From the cell containing the given text, extract its center point as [X, Y] coordinate. 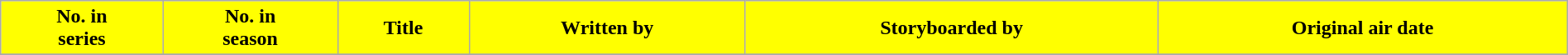
Original air date [1363, 28]
No. inseries [82, 28]
No. inseason [250, 28]
Storyboarded by [951, 28]
Written by [607, 28]
Title [404, 28]
